Return the [x, y] coordinate for the center point of the cell that contains the specified text.  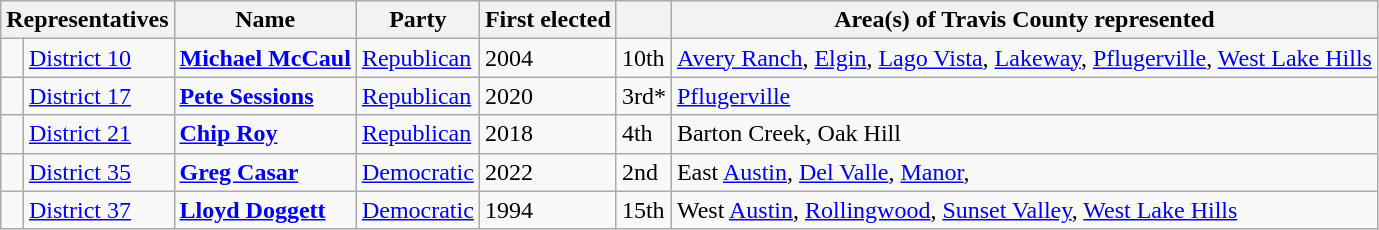
Party [418, 20]
Greg Casar [265, 172]
District 37 [98, 210]
3rd* [644, 96]
2022 [548, 172]
District 35 [98, 172]
First elected [548, 20]
2nd [644, 172]
2004 [548, 58]
2020 [548, 96]
Pflugerville [1024, 96]
West Austin, Rollingwood, Sunset Valley, West Lake Hills [1024, 210]
Barton Creek, Oak Hill [1024, 134]
4th [644, 134]
Area(s) of Travis County represented [1024, 20]
Lloyd Doggett [265, 210]
Avery Ranch, Elgin, Lago Vista, Lakeway, Pflugerville, West Lake Hills [1024, 58]
Pete Sessions [265, 96]
Name [265, 20]
East Austin, Del Valle, Manor, [1024, 172]
Representatives [88, 20]
District 17 [98, 96]
District 21 [98, 134]
10th [644, 58]
Chip Roy [265, 134]
15th [644, 210]
Michael McCaul [265, 58]
District 10 [98, 58]
2018 [548, 134]
1994 [548, 210]
